Scan for the cell matching the given text and deliver its [x, y] coordinate at center. 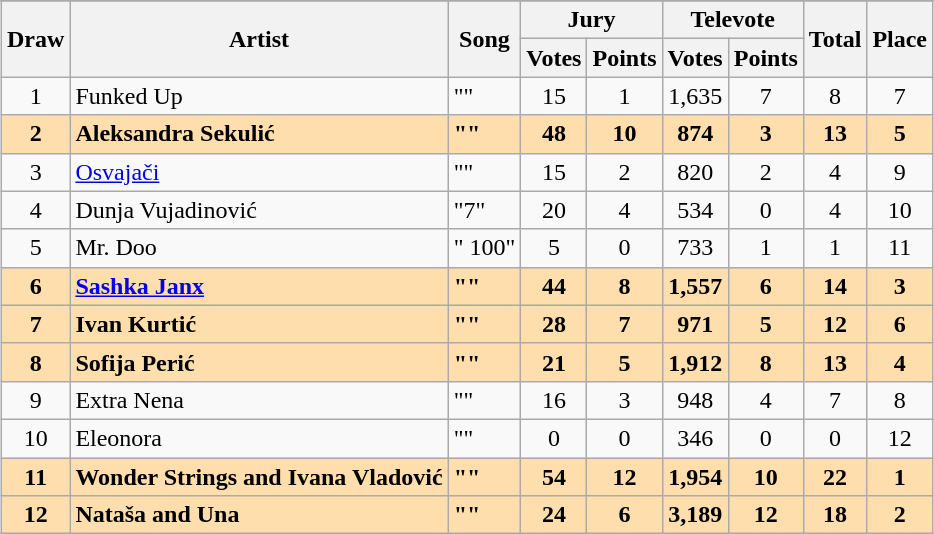
Sashka Janx [259, 286]
971 [695, 324]
Draw [35, 39]
44 [554, 286]
48 [554, 134]
Extra Nena [259, 400]
Nataša and Una [259, 515]
Funked Up [259, 96]
Mr. Doo [259, 248]
874 [695, 134]
Song [484, 39]
Aleksandra Sekulić [259, 134]
20 [554, 210]
Osvajači [259, 172]
24 [554, 515]
28 [554, 324]
948 [695, 400]
Eleonora [259, 438]
16 [554, 400]
534 [695, 210]
Sofija Perić [259, 362]
" 100" [484, 248]
820 [695, 172]
Jury [592, 20]
22 [835, 477]
Televote [732, 20]
"7" [484, 210]
733 [695, 248]
1,557 [695, 286]
346 [695, 438]
3,189 [695, 515]
21 [554, 362]
1,954 [695, 477]
Artist [259, 39]
1,912 [695, 362]
1,635 [695, 96]
Ivan Kurtić [259, 324]
Dunja Vujadinović [259, 210]
Total [835, 39]
54 [554, 477]
18 [835, 515]
Wonder Strings and Ivana Vladović [259, 477]
14 [835, 286]
Place [900, 39]
